Capture the cell that displays the provided text and extract its [x, y] central coordinate. 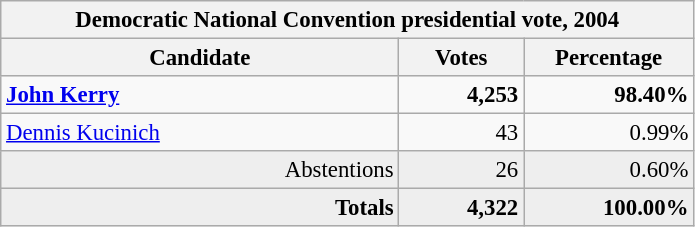
4,253 [462, 95]
4,322 [462, 208]
Democratic National Convention presidential vote, 2004 [348, 20]
John Kerry [200, 95]
0.60% [609, 170]
Dennis Kucinich [200, 133]
98.40% [609, 95]
Abstentions [200, 170]
43 [462, 133]
26 [462, 170]
Percentage [609, 58]
100.00% [609, 208]
Candidate [200, 58]
Votes [462, 58]
0.99% [609, 133]
Totals [200, 208]
